Pinpoint the cell where the given text exists, returning its (x, y) midpoint coordinate. 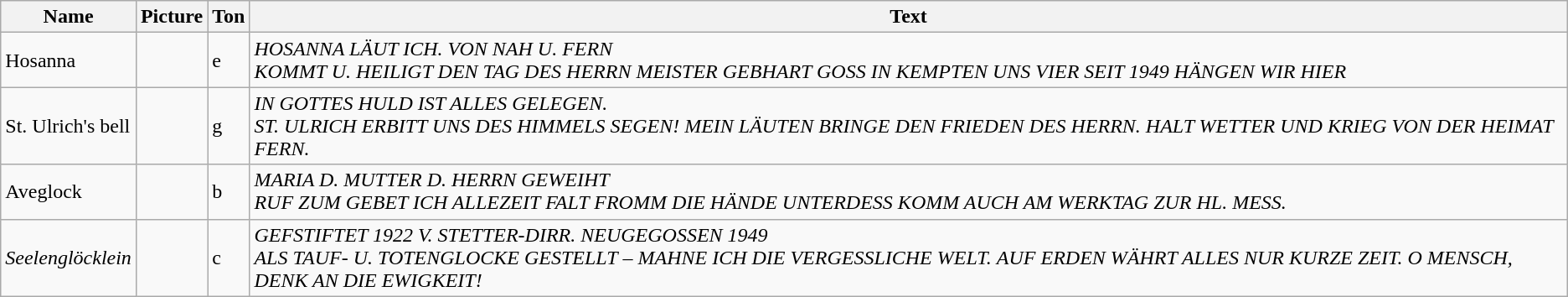
St. Ulrich's bell (69, 126)
Seelenglöcklein (69, 258)
HOSANNA LÄUT ICH. VON NAH U. FERNKOMMT U. HEILIGT DEN TAG DES HERRN MEISTER GEBHART GOSS IN KEMPTEN UNS VIER SEIT 1949 HÄNGEN WIR HIER (908, 60)
b (229, 191)
Name (69, 17)
Aveglock (69, 191)
c (229, 258)
Hosanna (69, 60)
g (229, 126)
Picture (171, 17)
e (229, 60)
Ton (229, 17)
Text (908, 17)
MARIA D. MUTTER D. HERRN GEWEIHTRUF ZUM GEBET ICH ALLEZEIT FALT FROMM DIE HÄNDE UNTERDESS KOMM AUCH AM WERKTAG ZUR HL. MESS. (908, 191)
